Return the (X, Y) coordinate for the center point of the cell that contains the specified text.  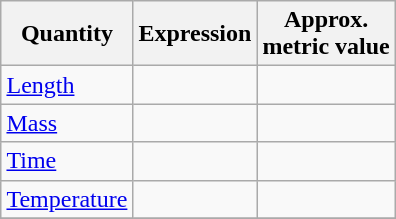
Time (67, 161)
Approx.metric value (326, 34)
Mass (67, 123)
Temperature (67, 199)
Expression (195, 34)
Length (67, 85)
Quantity (67, 34)
